Output the (X, Y) coordinate of the center of the cell containing the given text.  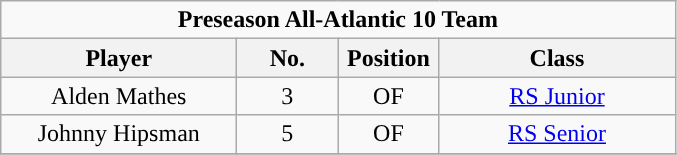
No. (288, 58)
Class (557, 58)
Johnny Hipsman (119, 134)
RS Senior (557, 134)
Position (388, 58)
3 (288, 96)
Alden Mathes (119, 96)
Preseason All-Atlantic 10 Team (338, 20)
5 (288, 134)
RS Junior (557, 96)
Player (119, 58)
